Detect which cell encompasses the target text, then output its (X, Y) center coordinate. 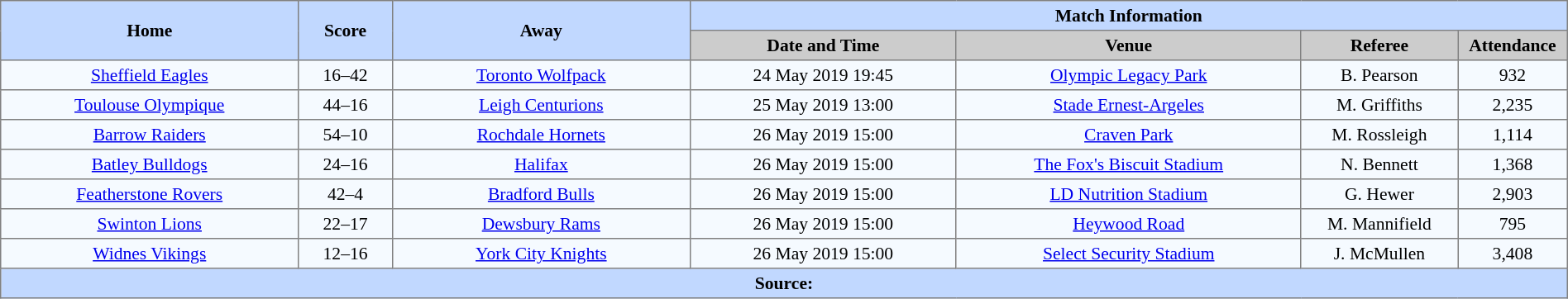
25 May 2019 13:00 (823, 105)
The Fox's Biscuit Stadium (1128, 164)
Select Security Stadium (1128, 254)
Craven Park (1128, 135)
Leigh Centurions (541, 105)
Away (541, 31)
Referee (1379, 45)
54–10 (346, 135)
Stade Ernest-Argeles (1128, 105)
J. McMullen (1379, 254)
Heywood Road (1128, 224)
12–16 (346, 254)
Date and Time (823, 45)
24 May 2019 19:45 (823, 75)
York City Knights (541, 254)
Barrow Raiders (150, 135)
3,408 (1513, 254)
24–16 (346, 164)
Bradford Bulls (541, 194)
Halifax (541, 164)
M. Griffiths (1379, 105)
16–42 (346, 75)
Widnes Vikings (150, 254)
795 (1513, 224)
44–16 (346, 105)
Sheffield Eagles (150, 75)
2,903 (1513, 194)
B. Pearson (1379, 75)
Source: (784, 283)
Toulouse Olympique (150, 105)
Batley Bulldogs (150, 164)
Toronto Wolfpack (541, 75)
Venue (1128, 45)
2,235 (1513, 105)
42–4 (346, 194)
1,368 (1513, 164)
1,114 (1513, 135)
Rochdale Hornets (541, 135)
LD Nutrition Stadium (1128, 194)
Dewsbury Rams (541, 224)
Featherstone Rovers (150, 194)
G. Hewer (1379, 194)
M. Rossleigh (1379, 135)
Attendance (1513, 45)
Olympic Legacy Park (1128, 75)
Match Information (1128, 16)
Score (346, 31)
932 (1513, 75)
M. Mannifield (1379, 224)
Home (150, 31)
22–17 (346, 224)
Swinton Lions (150, 224)
N. Bennett (1379, 164)
